Provide the [X, Y] coordinate of the cell's center where the given text is located.  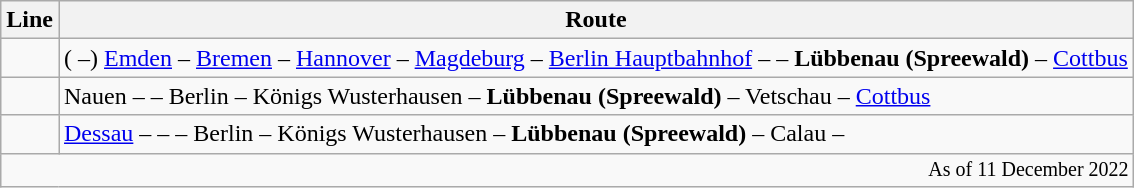
As of 11 December 2022 [568, 170]
Nauen – – Berlin – Königs Wusterhausen – Lübbenau (Spreewald) – Vetschau – Cottbus [596, 96]
Route [596, 20]
Dessau – – – Berlin – Königs Wusterhausen – Lübbenau (Spreewald) – Calau – [596, 134]
Line [30, 20]
( –) Emden – Bremen – Hannover – Magdeburg – Berlin Hauptbahnhof – – Lübbenau (Spreewald) – Cottbus [596, 58]
